For the text-containing cell, return its midpoint in [x, y] coordinate format. 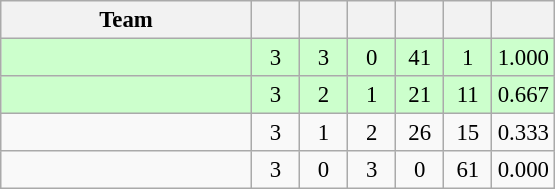
Team [126, 20]
26 [420, 133]
15 [468, 133]
1.000 [524, 58]
0.333 [524, 133]
21 [420, 95]
61 [468, 170]
11 [468, 95]
0.667 [524, 95]
0.000 [524, 170]
41 [420, 58]
